Detect which cell encompasses the target text, then output its [X, Y] center coordinate. 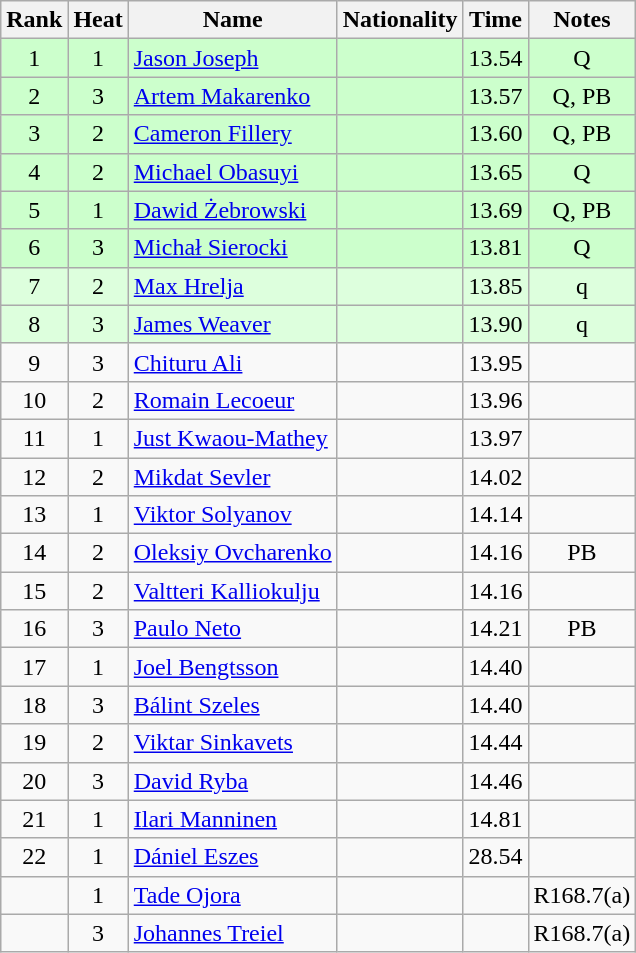
22 [34, 857]
17 [34, 667]
Jason Joseph [232, 58]
16 [34, 629]
14.46 [496, 781]
Max Hrelja [232, 286]
14 [34, 553]
13.54 [496, 58]
Tade Ojora [232, 895]
Johannes Treiel [232, 933]
21 [34, 819]
Joel Bengtsson [232, 667]
Mikdat Sevler [232, 477]
6 [34, 248]
14.02 [496, 477]
Heat [98, 20]
Cameron Fillery [232, 134]
13.85 [496, 286]
14.81 [496, 819]
4 [34, 172]
Bálint Szeles [232, 705]
Rank [34, 20]
11 [34, 438]
Dawid Żebrowski [232, 210]
Time [496, 20]
Romain Lecoeur [232, 400]
13.96 [496, 400]
14.21 [496, 629]
19 [34, 743]
Artem Makarenko [232, 96]
28.54 [496, 857]
Paulo Neto [232, 629]
Viktor Solyanov [232, 515]
13.65 [496, 172]
12 [34, 477]
David Ryba [232, 781]
8 [34, 324]
James Weaver [232, 324]
Dániel Eszes [232, 857]
Michał Sierocki [232, 248]
13.60 [496, 134]
13.97 [496, 438]
13 [34, 515]
10 [34, 400]
Oleksiy Ovcharenko [232, 553]
14.44 [496, 743]
Viktar Sinkavets [232, 743]
13.95 [496, 362]
Ilari Manninen [232, 819]
13.81 [496, 248]
Nationality [400, 20]
5 [34, 210]
Notes [582, 20]
13.57 [496, 96]
Chituru Ali [232, 362]
13.69 [496, 210]
14.14 [496, 515]
18 [34, 705]
Name [232, 20]
Just Kwaou-Mathey [232, 438]
13.90 [496, 324]
9 [34, 362]
Michael Obasuyi [232, 172]
20 [34, 781]
15 [34, 591]
Valtteri Kalliokulju [232, 591]
7 [34, 286]
